Scan for the cell matching the given text and deliver its (X, Y) coordinate at center. 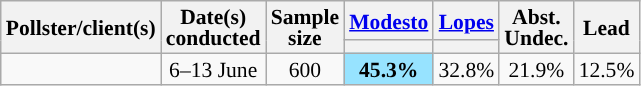
6–13 June (214, 68)
12.5% (607, 68)
32.8% (466, 68)
21.9% (536, 68)
Pollster/client(s) (81, 27)
Lead (607, 27)
Samplesize (305, 27)
Date(s)conducted (214, 27)
Lopes (466, 20)
Abst.Undec. (536, 27)
45.3% (388, 68)
Modesto (388, 20)
600 (305, 68)
